Scan for the cell matching the given text and deliver its (x, y) coordinate at center. 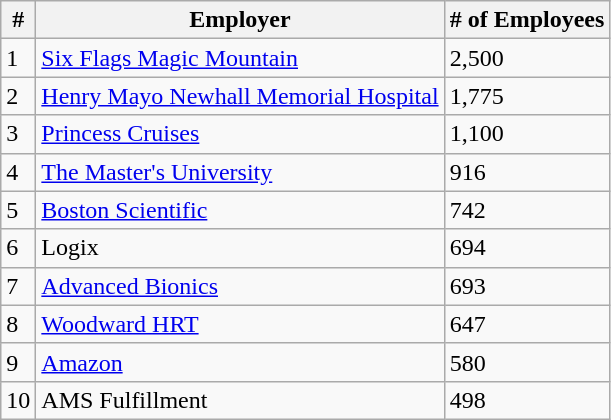
Logix (240, 248)
AMS Fulfillment (240, 400)
1,775 (527, 96)
6 (18, 248)
# (18, 20)
742 (527, 210)
The Master's University (240, 172)
647 (527, 324)
Henry Mayo Newhall Memorial Hospital (240, 96)
2,500 (527, 58)
# of Employees (527, 20)
693 (527, 286)
8 (18, 324)
498 (527, 400)
2 (18, 96)
916 (527, 172)
Advanced Bionics (240, 286)
5 (18, 210)
Princess Cruises (240, 134)
9 (18, 362)
4 (18, 172)
10 (18, 400)
3 (18, 134)
7 (18, 286)
1 (18, 58)
Six Flags Magic Mountain (240, 58)
Employer (240, 20)
Boston Scientific (240, 210)
Amazon (240, 362)
580 (527, 362)
1,100 (527, 134)
694 (527, 248)
Woodward HRT (240, 324)
